Scan for the cell matching the given text and deliver its [x, y] coordinate at center. 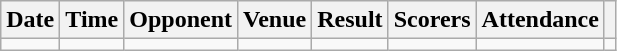
Opponent [181, 20]
Time [92, 20]
Attendance [540, 20]
Venue [275, 20]
Scorers [432, 20]
Date [30, 20]
Result [350, 20]
